Find where the given text appears and provide that cell's center as [X, Y] coordinate. 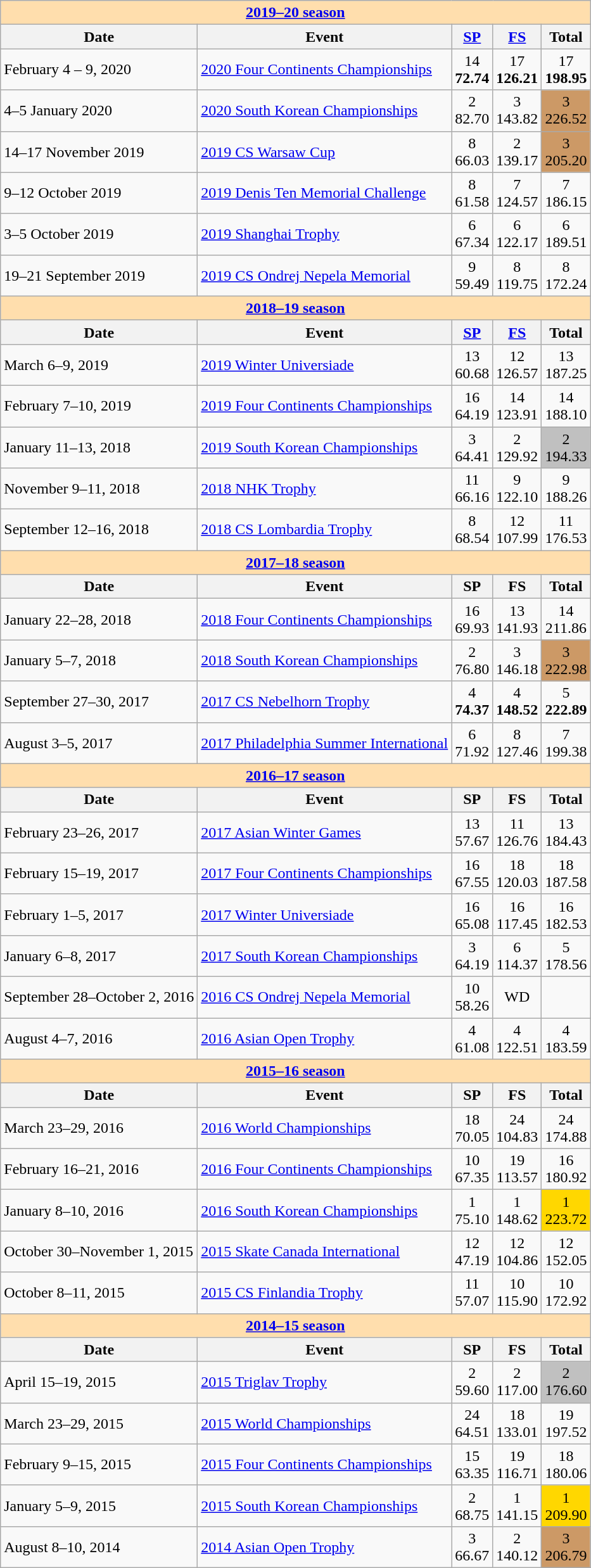
3 146.18 [517, 660]
9 122.10 [517, 489]
2 117.00 [517, 1382]
2015 Skate Canada International [324, 1252]
12 126.57 [517, 365]
16 180.92 [566, 1170]
2016 World Championships [324, 1128]
2 82.70 [473, 110]
2016 CS Ondrej Nepela Memorial [324, 997]
8 127.46 [517, 743]
10 115.90 [517, 1292]
2017 Four Continents Championships [324, 873]
11 176.53 [566, 530]
3 143.82 [517, 110]
7 186.15 [566, 193]
2015 World Championships [324, 1423]
2018 NHK Trophy [324, 489]
17 198.95 [566, 70]
3 222.98 [566, 660]
3 66.67 [473, 1547]
2016 South Korean Championships [324, 1210]
January 6–8, 2017 [99, 955]
April 15–19, 2015 [99, 1382]
8 172.24 [566, 275]
February 4 – 9, 2020 [99, 70]
2017–18 season [295, 563]
12 104.86 [517, 1252]
2 76.80 [473, 660]
2016–17 season [295, 775]
August 4–7, 2016 [99, 1038]
2019 Four Continents Championships [324, 405]
2016 Asian Open Trophy [324, 1038]
1 223.72 [566, 1210]
October 8–11, 2015 [99, 1292]
March 23–29, 2015 [99, 1423]
11 57.07 [473, 1292]
16 69.93 [473, 620]
2 59.60 [473, 1382]
14 123.91 [517, 405]
7 199.38 [566, 743]
13 184.43 [566, 832]
6 67.34 [473, 234]
2015–16 season [295, 1071]
19 197.52 [566, 1423]
16 67.55 [473, 873]
March 23–29, 2016 [99, 1128]
10 67.35 [473, 1170]
2015 Triglav Trophy [324, 1382]
2014–15 season [295, 1325]
2017 South Korean Championships [324, 955]
February 9–15, 2015 [99, 1465]
8 66.03 [473, 152]
2018 CS Lombardia Trophy [324, 530]
2 140.12 [517, 1547]
2017 Philadelphia Summer International [324, 743]
16 182.53 [566, 915]
2016 Four Continents Championships [324, 1170]
18 180.06 [566, 1465]
3 64.41 [473, 447]
8 68.54 [473, 530]
4 74.37 [473, 702]
7 124.57 [517, 193]
18 70.05 [473, 1128]
9–12 October 2019 [99, 193]
6 122.17 [517, 234]
10 172.92 [566, 1292]
2019 Shanghai Trophy [324, 234]
14 188.10 [566, 405]
2015 Four Continents Championships [324, 1465]
3 205.20 [566, 152]
August 3–5, 2017 [99, 743]
1 209.90 [566, 1505]
13 141.93 [517, 620]
6 189.51 [566, 234]
13 187.25 [566, 365]
16 64.19 [473, 405]
13 57.67 [473, 832]
2014 Asian Open Trophy [324, 1547]
1 141.15 [517, 1505]
February 7–10, 2019 [99, 405]
2020 Four Continents Championships [324, 70]
January 11–13, 2018 [99, 447]
12 47.19 [473, 1252]
14–17 November 2019 [99, 152]
12 152.05 [566, 1252]
18 120.03 [517, 873]
3 226.52 [566, 110]
4 61.08 [473, 1038]
14 72.74 [473, 70]
January 5–9, 2015 [99, 1505]
2017 CS Nebelhorn Trophy [324, 702]
2015 South Korean Championships [324, 1505]
February 23–26, 2017 [99, 832]
11 126.76 [517, 832]
November 9–11, 2018 [99, 489]
9 59.49 [473, 275]
8 119.75 [517, 275]
3 64.19 [473, 955]
15 63.35 [473, 1465]
6 114.37 [517, 955]
5 178.56 [566, 955]
17 126.21 [517, 70]
6 71.92 [473, 743]
February 16–21, 2016 [99, 1170]
January 5–7, 2018 [99, 660]
March 6–9, 2019 [99, 365]
2020 South Korean Championships [324, 110]
19 116.71 [517, 1465]
18 187.58 [566, 873]
4–5 January 2020 [99, 110]
19 113.57 [517, 1170]
3–5 October 2019 [99, 234]
August 8–10, 2014 [99, 1547]
2017 Winter Universiade [324, 915]
2 129.92 [517, 447]
2018–19 season [295, 308]
9 188.26 [566, 489]
3 206.79 [566, 1547]
2018 South Korean Championships [324, 660]
24 174.88 [566, 1128]
February 15–19, 2017 [99, 873]
2 176.60 [566, 1382]
2019 CS Ondrej Nepela Memorial [324, 275]
2015 CS Finlandia Trophy [324, 1292]
September 27–30, 2017 [99, 702]
19–21 September 2019 [99, 275]
2019 South Korean Championships [324, 447]
24 64.51 [473, 1423]
18 133.01 [517, 1423]
14 211.86 [566, 620]
13 60.68 [473, 365]
5 222.89 [566, 702]
January 22–28, 2018 [99, 620]
10 58.26 [473, 997]
2 194.33 [566, 447]
2019 CS Warsaw Cup [324, 152]
2 68.75 [473, 1505]
October 30–November 1, 2015 [99, 1252]
January 8–10, 2016 [99, 1210]
September 28–October 2, 2016 [99, 997]
24 104.83 [517, 1128]
4 148.52 [517, 702]
1 148.62 [517, 1210]
16 117.45 [517, 915]
February 1–5, 2017 [99, 915]
2019 Denis Ten Memorial Challenge [324, 193]
WD [517, 997]
2018 Four Continents Championships [324, 620]
11 66.16 [473, 489]
8 61.58 [473, 193]
4 183.59 [566, 1038]
September 12–16, 2018 [99, 530]
2019–20 season [295, 13]
2017 Asian Winter Games [324, 832]
2019 Winter Universiade [324, 365]
1 75.10 [473, 1210]
12 107.99 [517, 530]
16 65.08 [473, 915]
2 139.17 [517, 152]
4 122.51 [517, 1038]
